Return [X, Y] of the center of cell containing provided text 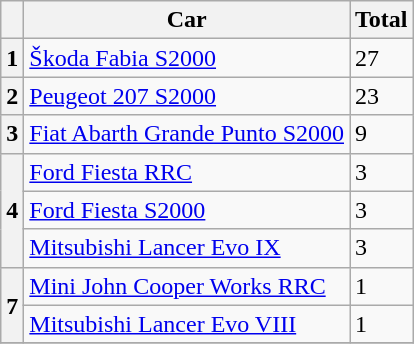
Ford Fiesta RRC [187, 172]
4 [12, 210]
Mitsubishi Lancer Evo VIII [187, 324]
Ford Fiesta S2000 [187, 210]
7 [12, 305]
Mitsubishi Lancer Evo IX [187, 248]
Car [187, 20]
Total [382, 20]
Peugeot 207 S2000 [187, 96]
9 [382, 134]
2 [12, 96]
Škoda Fabia S2000 [187, 58]
27 [382, 58]
23 [382, 96]
Mini John Cooper Works RRC [187, 286]
Fiat Abarth Grande Punto S2000 [187, 134]
